Output the (X, Y) coordinate of the center of the cell containing the given text.  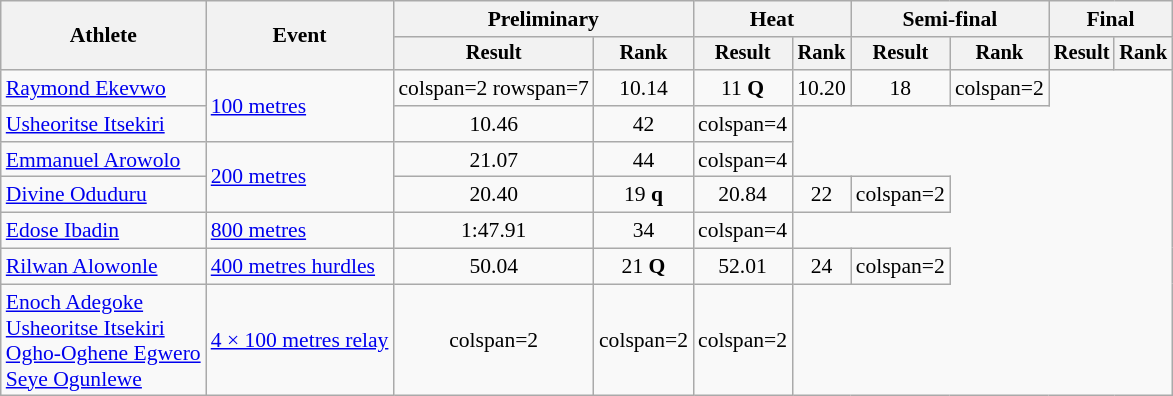
Athlete (104, 36)
1:47.91 (494, 231)
Preliminary (543, 19)
42 (644, 124)
50.04 (494, 267)
Divine Oduduru (104, 195)
Edose Ibadin (104, 231)
Rilwan Alowonle (104, 267)
21.07 (494, 160)
Raymond Ekevwo (104, 88)
44 (644, 160)
200 metres (300, 178)
10.20 (822, 88)
Semi-final (950, 19)
4 × 100 metres relay (300, 340)
10.46 (494, 124)
800 metres (300, 231)
34 (644, 231)
11 Q (742, 88)
18 (900, 88)
24 (822, 267)
20.84 (742, 195)
400 metres hurdles (300, 267)
22 (822, 195)
100 metres (300, 106)
21 Q (644, 267)
Usheoritse Itsekiri (104, 124)
20.40 (494, 195)
Enoch AdegokeUsheoritse ItsekiriOgho-Oghene EgweroSeye Ogunlewe (104, 340)
colspan=2 rowspan=7 (494, 88)
Emmanuel Arowolo (104, 160)
Event (300, 36)
10.14 (644, 88)
Heat (772, 19)
52.01 (742, 267)
19 q (644, 195)
Final (1110, 19)
